Extract the [X, Y] coordinate from the center of the cell holding the provided text.  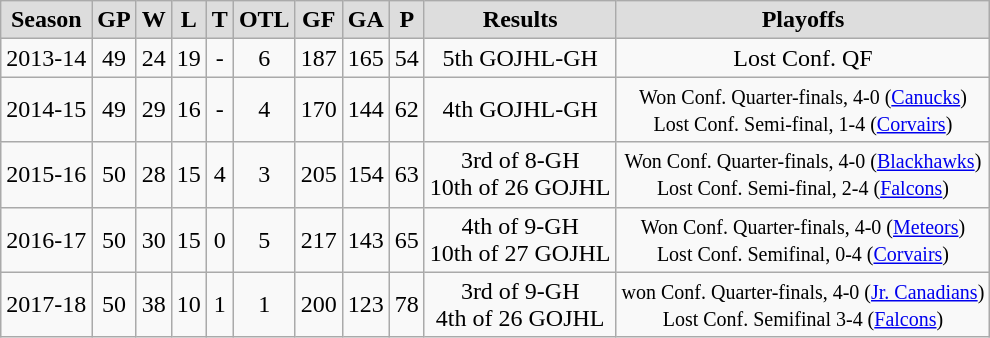
10 [188, 304]
T [220, 20]
2014-15 [46, 110]
3rd of 8-GH10th of 26 GOJHL [520, 174]
144 [366, 110]
123 [366, 304]
170 [318, 110]
65 [406, 240]
won Conf. Quarter-finals, 4-0 (Jr. Canadians)Lost Conf. Semifinal 3-4 (Falcons) [803, 304]
19 [188, 58]
29 [154, 110]
63 [406, 174]
154 [366, 174]
P [406, 20]
W [154, 20]
4th GOJHL-GH [520, 110]
30 [154, 240]
Season [46, 20]
38 [154, 304]
Won Conf. Quarter-finals, 4-0 (Blackhawks)Lost Conf. Semi-final, 2-4 (Falcons) [803, 174]
5th GOJHL-GH [520, 58]
3rd of 9-GH4th of 26 GOJHL [520, 304]
187 [318, 58]
2016-17 [46, 240]
54 [406, 58]
143 [366, 240]
GA [366, 20]
2015-16 [46, 174]
Lost Conf. QF [803, 58]
28 [154, 174]
200 [318, 304]
24 [154, 58]
GF [318, 20]
Playoffs [803, 20]
4th of 9-GH10th of 27 GOJHL [520, 240]
2017-18 [46, 304]
6 [264, 58]
205 [318, 174]
Won Conf. Quarter-finals, 4-0 (Meteors)Lost Conf. Semifinal, 0-4 (Corvairs) [803, 240]
Results [520, 20]
62 [406, 110]
217 [318, 240]
L [188, 20]
3 [264, 174]
GP [114, 20]
16 [188, 110]
165 [366, 58]
2013-14 [46, 58]
5 [264, 240]
OTL [264, 20]
Won Conf. Quarter-finals, 4-0 (Canucks)Lost Conf. Semi-final, 1-4 (Corvairs) [803, 110]
78 [406, 304]
0 [220, 240]
